For the text-containing cell, return its midpoint in (X, Y) coordinate format. 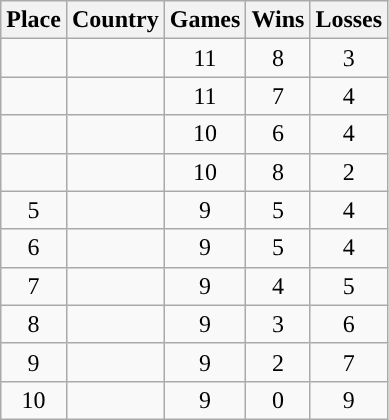
Games (205, 20)
0 (278, 400)
Wins (278, 20)
Place (34, 20)
Losses (349, 20)
Country (115, 20)
